Identify which cell holds the provided text, then report its [x, y] central coordinate. 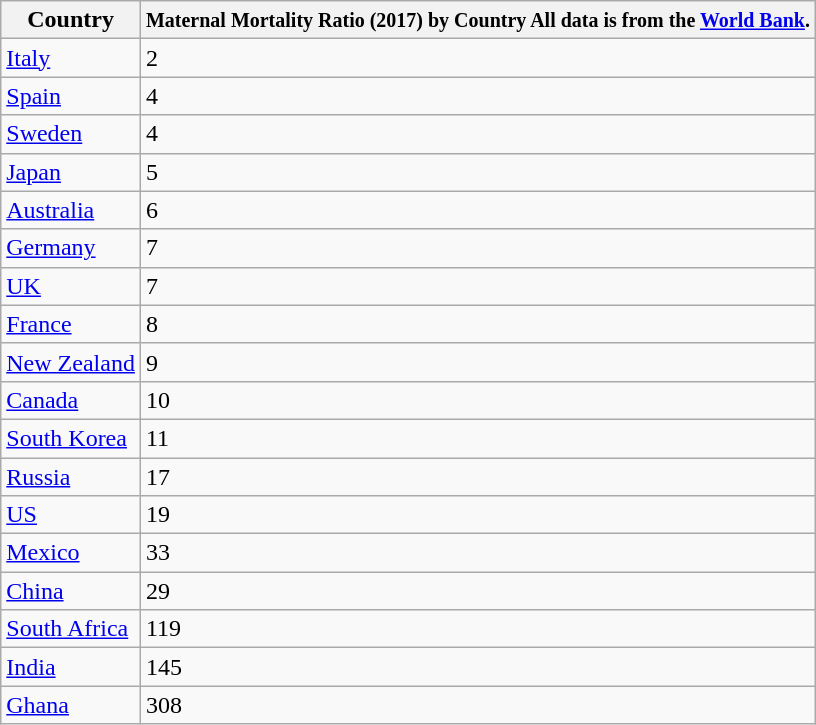
Maternal Mortality Ratio (2017) by Country All data is from the World Bank. [478, 20]
Russia [71, 477]
2 [478, 58]
Country [71, 20]
China [71, 591]
New Zealand [71, 362]
UK [71, 286]
119 [478, 629]
US [71, 515]
South Africa [71, 629]
5 [478, 172]
10 [478, 400]
Italy [71, 58]
145 [478, 667]
17 [478, 477]
8 [478, 324]
Sweden [71, 134]
Canada [71, 400]
Ghana [71, 705]
Spain [71, 96]
9 [478, 362]
6 [478, 210]
308 [478, 705]
South Korea [71, 438]
19 [478, 515]
Germany [71, 248]
33 [478, 553]
Mexico [71, 553]
Australia [71, 210]
France [71, 324]
India [71, 667]
Japan [71, 172]
29 [478, 591]
11 [478, 438]
